Determine the [x, y] coordinate at the center of the cell enclosing the given text.  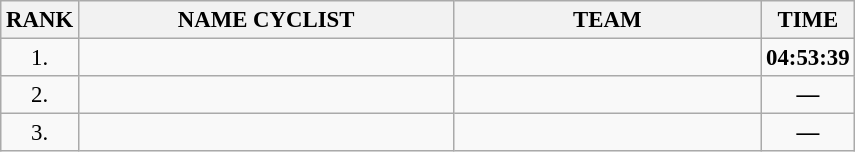
TEAM [608, 20]
04:53:39 [808, 58]
1. [40, 58]
NAME CYCLIST [266, 20]
TIME [808, 20]
3. [40, 133]
2. [40, 95]
RANK [40, 20]
